Output the [x, y] coordinate of the center of the cell containing the given text.  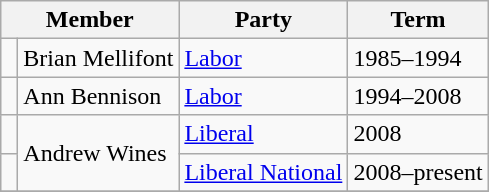
Andrew Wines [98, 153]
Brian Mellifont [98, 58]
Member [90, 20]
1994–2008 [418, 96]
Term [418, 20]
Party [264, 20]
2008–present [418, 172]
Liberal [264, 134]
2008 [418, 134]
Ann Bennison [98, 96]
Liberal National [264, 172]
1985–1994 [418, 58]
